Output the (x, y) coordinate of the center of the cell containing the given text.  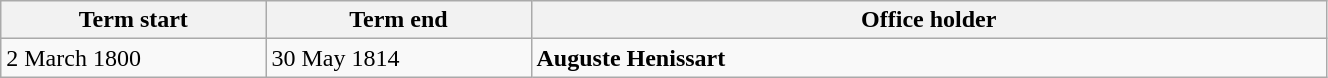
Auguste Henissart (928, 58)
2 March 1800 (134, 58)
Term end (398, 20)
Office holder (928, 20)
Term start (134, 20)
30 May 1814 (398, 58)
